Provide the [X, Y] coordinate of the cell's center where the given text is located.  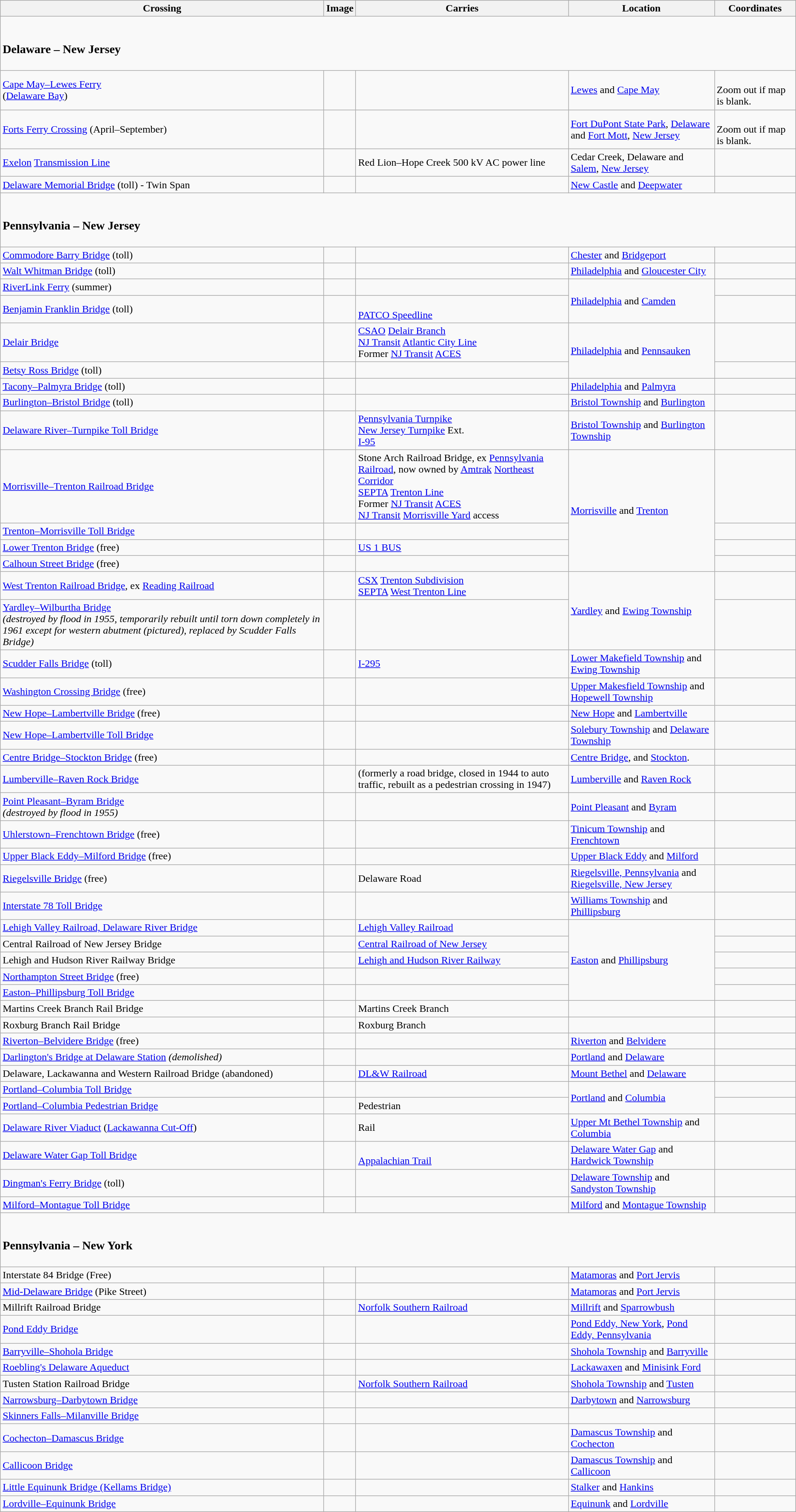
Pennsylvania Turnpike New Jersey Turnpike Ext. I-95 [462, 430]
Pedestrian [462, 1106]
Solebury Township and Delaware Township [641, 735]
New Hope–Lambertville Bridge (free) [162, 714]
Point Pleasant and Byram [641, 807]
Interstate 78 Toll Bridge [162, 906]
Central Railroad of New Jersey Bridge [162, 944]
Little Equinunk Bridge (Kellams Bridge) [162, 1487]
Philadelphia and Gloucester City [641, 271]
Portland–Columbia Pedestrian Bridge [162, 1106]
(formerly a road bridge, closed in 1944 to auto traffic, rebuilt as a pedestrian crossing in 1947) [462, 779]
Lordville–Equinunk Bridge [162, 1504]
CSX Trenton SubdivisionSEPTA West Trenton Line [462, 586]
Lehigh and Hudson River Railway [462, 960]
Delaware River Viaduct (Lackawanna Cut-Off) [162, 1128]
Milford and Montague Township [641, 1205]
Delaware Water Gap and Hardwick Township [641, 1155]
Lumberville–Raven Rock Bridge [162, 779]
Millrift and Sparrowbush [641, 1307]
Red Lion–Hope Creek 500 kV AC power line [462, 162]
Skinners Falls–Milanville Bridge [162, 1416]
Betsy Ross Bridge (toll) [162, 370]
Benjamin Franklin Bridge (toll) [162, 309]
Lewes and Cape May [641, 90]
Portland and Delaware [641, 1057]
Centre Bridge, and Stockton. [641, 757]
I-295 [462, 664]
Delaware River–Turnpike Toll Bridge [162, 430]
PATCO Speedline [462, 309]
Location [641, 8]
Burlington–Bristol Bridge (toll) [162, 402]
Lower Makefield Township and Ewing Township [641, 664]
Point Pleasant–Byram Bridge(destroyed by flood in 1955) [162, 807]
Northampton Street Bridge (free) [162, 976]
Delaware Water Gap Toll Bridge [162, 1155]
Roxburg Branch Rail Bridge [162, 1025]
Callicoon Bridge [162, 1465]
Riverton and Belvidere [641, 1041]
Cape May–Lewes Ferry(Delaware Bay) [162, 90]
Dingman's Ferry Bridge (toll) [162, 1183]
Bristol Township and Burlington Township [641, 430]
Bristol Township and Burlington [641, 402]
Darlington's Bridge at Delaware Station (demolished) [162, 1057]
Delaware Memorial Bridge (toll) - Twin Span [162, 184]
Forts Ferry Crossing (April–September) [162, 129]
New Hope and Lambertville [641, 714]
Lumberville and Raven Rock [641, 779]
Image [340, 8]
New Hope–Lambertville Toll Bridge [162, 735]
Walt Whitman Bridge (toll) [162, 271]
Delaware Township andSandyston Township [641, 1183]
Calhoun Street Bridge (free) [162, 563]
DL&W Railroad [462, 1073]
Upper Mt Bethel Township and Columbia [641, 1128]
Lehigh and Hudson River Railway Bridge [162, 960]
Philadelphia and Camden [641, 301]
New Castle and Deepwater [641, 184]
Pond Eddy Bridge [162, 1329]
Barryville–Shohola Bridge [162, 1351]
Pennsylvania – New Jersey [398, 219]
Rail [462, 1128]
Portland–Columbia Toll Bridge [162, 1090]
Damascus Township and Cochecton [641, 1438]
Tinicum Township and Frenchtown [641, 835]
Roebling's Delaware Aqueduct [162, 1368]
Darbytown and Narrowsburg [641, 1400]
Uhlerstown–Frenchtown Bridge (free) [162, 835]
Milford–Montague Toll Bridge [162, 1205]
Riegelsville Bridge (free) [162, 878]
Yardley and Ewing Township [641, 611]
Upper Makesfield Township and Hopewell Township [641, 691]
Interstate 84 Bridge (Free) [162, 1275]
Lackawaxen and Minisink Ford [641, 1368]
West Trenton Railroad Bridge, ex Reading Railroad [162, 586]
Tusten Station Railroad Bridge [162, 1384]
Lehigh Valley Railroad [462, 928]
Coordinates [755, 8]
Upper Black Eddy and Milford [641, 856]
Appalachian Trail [462, 1155]
Portland and Columbia [641, 1098]
Fort DuPont State Park, Delaware and Fort Mott, New Jersey [641, 129]
Centre Bridge–Stockton Bridge (free) [162, 757]
Washington Crossing Bridge (free) [162, 691]
Equinunk and Lordville [641, 1504]
Pond Eddy, New York, Pond Eddy, Pennsylvania [641, 1329]
Martins Creek Branch [462, 1008]
Damascus Township and Callicoon [641, 1465]
Exelon Transmission Line [162, 162]
Roxburg Branch [462, 1025]
Crossing [162, 8]
RiverLink Ferry (summer) [162, 287]
Morrisville–Trenton Railroad Bridge [162, 486]
Philadelphia and Palmyra [641, 386]
Commodore Barry Bridge (toll) [162, 255]
Easton–Phillipsburg Toll Bridge [162, 992]
Trenton–Morrisville Toll Bridge [162, 531]
Pennsylvania – New York [398, 1240]
Martins Creek Branch Rail Bridge [162, 1008]
Shohola Township and Tusten [641, 1384]
Millrift Railroad Bridge [162, 1307]
Lehigh Valley Railroad, Delaware River Bridge [162, 928]
Philadelphia and Pennsauken [641, 351]
Riegelsville, Pennsylvania and Riegelsville, New Jersey [641, 878]
CSAO Delair Branch NJ Transit Atlantic City Line Former NJ Transit ACES [462, 343]
Tacony–Palmyra Bridge (toll) [162, 386]
Cedar Creek, Delaware and Salem, New Jersey [641, 162]
US 1 BUS [462, 547]
Shohola Township and Barryville [641, 1351]
Cochecton–Damascus Bridge [162, 1438]
Mount Bethel and Delaware [641, 1073]
Mid-Delaware Bridge (Pike Street) [162, 1291]
Chester and Bridgeport [641, 255]
Morrisville and Trenton [641, 511]
Narrowsburg–Darbytown Bridge [162, 1400]
Delaware Road [462, 878]
Stalker and Hankins [641, 1487]
Scudder Falls Bridge (toll) [162, 664]
Upper Black Eddy–Milford Bridge (free) [162, 856]
Delair Bridge [162, 343]
Easton and Phillipsburg [641, 960]
Central Railroad of New Jersey [462, 944]
Delaware, Lackawanna and Western Railroad Bridge (abandoned) [162, 1073]
Carries [462, 8]
Lower Trenton Bridge (free) [162, 547]
Delaware – New Jersey [398, 43]
Riverton–Belvidere Bridge (free) [162, 1041]
Williams Township and Phillipsburg [641, 906]
